From the cell containing the given text, extract its center point as (X, Y) coordinate. 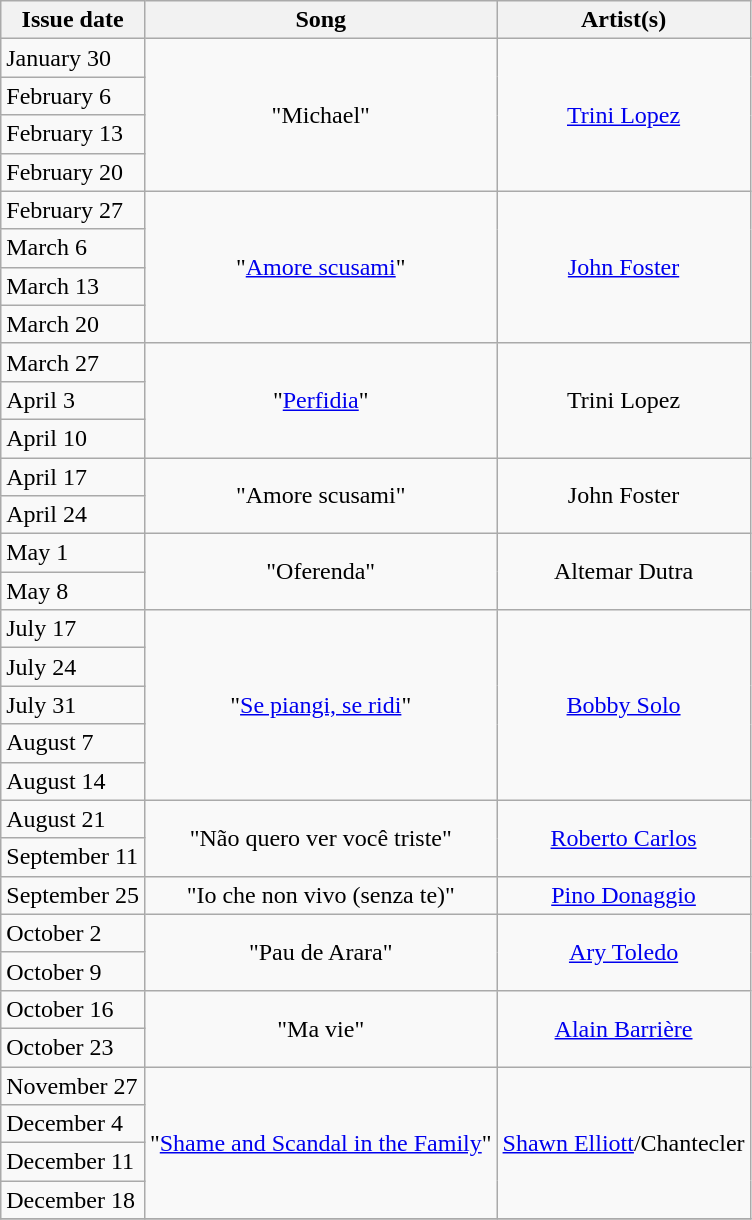
December 18 (73, 1200)
"Michael" (320, 115)
"Perfidia" (320, 400)
October 16 (73, 1009)
July 17 (73, 629)
October 23 (73, 1047)
May 1 (73, 553)
"Pau de Arara" (320, 952)
"Oferenda" (320, 572)
"Se piangi, se ridi" (320, 705)
Roberto Carlos (624, 838)
"Ma vie" (320, 1028)
April 3 (73, 400)
"Io che non vivo (senza te)" (320, 895)
January 30 (73, 58)
August 21 (73, 819)
"Não quero ver você triste" (320, 838)
Pino Donaggio (624, 895)
October 2 (73, 933)
Alain Barrière (624, 1028)
July 24 (73, 667)
December 11 (73, 1162)
December 4 (73, 1124)
July 31 (73, 705)
Issue date (73, 20)
April 17 (73, 477)
Song (320, 20)
February 13 (73, 134)
February 27 (73, 210)
September 11 (73, 857)
May 8 (73, 591)
Shawn Elliott/Chantecler (624, 1142)
March 27 (73, 362)
October 9 (73, 971)
Ary Toledo (624, 952)
August 14 (73, 781)
August 7 (73, 743)
April 24 (73, 515)
Altemar Dutra (624, 572)
Artist(s) (624, 20)
September 25 (73, 895)
March 13 (73, 286)
"Shame and Scandal in the Family" (320, 1142)
Bobby Solo (624, 705)
November 27 (73, 1085)
February 6 (73, 96)
April 10 (73, 438)
February 20 (73, 172)
March 20 (73, 324)
March 6 (73, 248)
